Capture the cell that displays the provided text and extract its (X, Y) central coordinate. 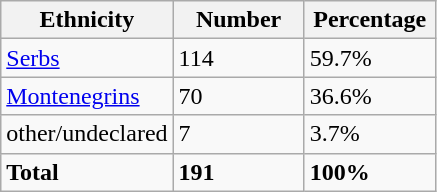
3.7% (370, 134)
Percentage (370, 20)
other/undeclared (87, 134)
Total (87, 172)
Ethnicity (87, 20)
70 (238, 96)
100% (370, 172)
Number (238, 20)
191 (238, 172)
36.6% (370, 96)
Serbs (87, 58)
Montenegrins (87, 96)
114 (238, 58)
59.7% (370, 58)
7 (238, 134)
